Find where the given text appears and provide that cell's center as [X, Y] coordinate. 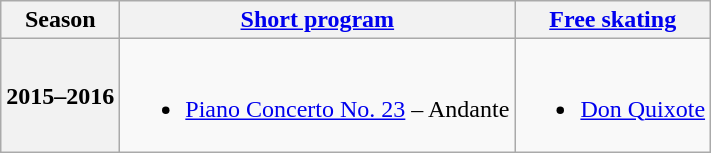
Piano Concerto No. 23 – Andante [318, 96]
Short program [318, 20]
Free skating [613, 20]
Season [60, 20]
Don Quixote [613, 96]
2015–2016 [60, 96]
